Locate the cell with the specified text and output its [X, Y] center coordinate. 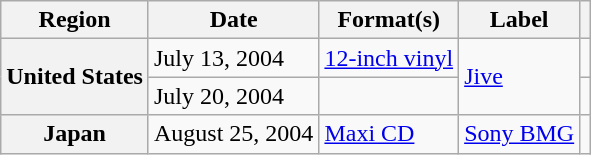
12-inch vinyl [389, 58]
July 20, 2004 [233, 96]
August 25, 2004 [233, 134]
United States [75, 77]
Jive [520, 77]
Maxi CD [389, 134]
Sony BMG [520, 134]
Date [233, 20]
Format(s) [389, 20]
Label [520, 20]
July 13, 2004 [233, 58]
Japan [75, 134]
Region [75, 20]
